Detect which cell encompasses the target text, then output its (X, Y) center coordinate. 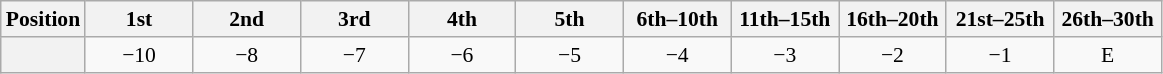
−10 (139, 55)
21st–25th (1000, 19)
26th–30th (1108, 19)
11th–15th (785, 19)
−8 (247, 55)
5th (570, 19)
−7 (354, 55)
−4 (677, 55)
6th–10th (677, 19)
−5 (570, 55)
E (1108, 55)
1st (139, 19)
16th–20th (893, 19)
2nd (247, 19)
−2 (893, 55)
−6 (462, 55)
3rd (354, 19)
Position (43, 19)
−3 (785, 55)
4th (462, 19)
−1 (1000, 55)
